Provide the (X, Y) coordinate of the cell's center where the given text is located.  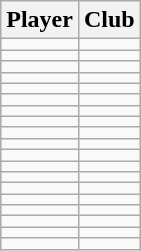
Club (109, 20)
Player (40, 20)
